Extract the (X, Y) coordinate from the center of the cell holding the provided text.  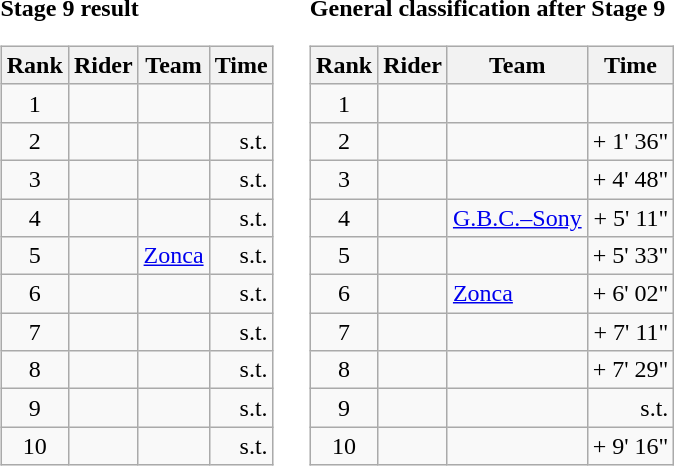
+ 9' 16" (630, 446)
G.B.C.–Sony (517, 217)
+ 4' 48" (630, 179)
+ 5' 11" (630, 217)
+ 1' 36" (630, 141)
+ 7' 29" (630, 370)
+ 7' 11" (630, 332)
+ 6' 02" (630, 294)
+ 5' 33" (630, 256)
